Provide the [x, y] coordinate of the cell's center where the given text is located.  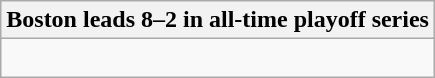
Boston leads 8–2 in all-time playoff series [218, 20]
